Output the (X, Y) coordinate of the center of the cell containing the given text.  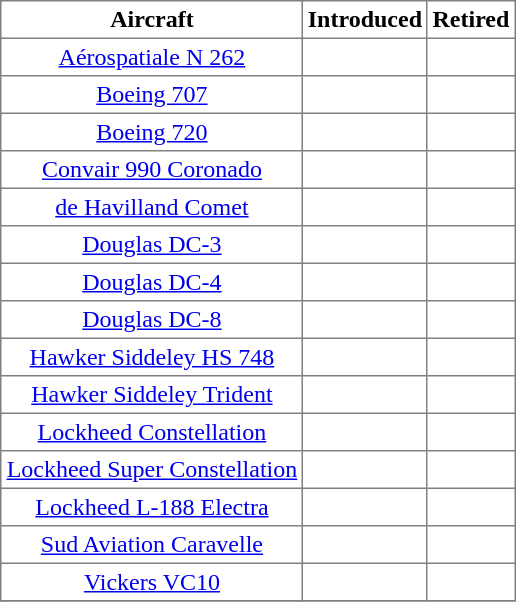
Lockheed Super Constellation (152, 470)
Aérospatiale N 262 (152, 57)
Douglas DC-4 (152, 282)
Douglas DC-8 (152, 320)
Douglas DC-3 (152, 245)
Boeing 707 (152, 95)
Introduced (364, 20)
Aircraft (152, 20)
Lockheed Constellation (152, 432)
Convair 990 Coronado (152, 170)
Hawker Siddeley HS 748 (152, 357)
Lockheed L-188 Electra (152, 507)
Boeing 720 (152, 132)
Vickers VC10 (152, 582)
de Havilland Comet (152, 207)
Hawker Siddeley Trident (152, 395)
Sud Aviation Caravelle (152, 545)
Retired (470, 20)
